For the text-containing cell, return its midpoint in (x, y) coordinate format. 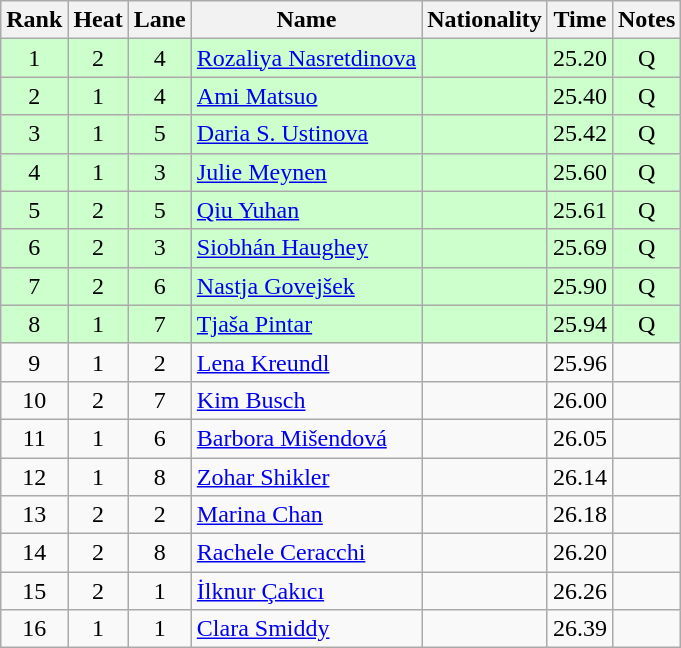
Qiu Yuhan (306, 210)
26.05 (580, 438)
Tjaša Pintar (306, 324)
Lane (160, 20)
Time (580, 20)
Rachele Ceracchi (306, 553)
Clara Smiddy (306, 629)
14 (34, 553)
26.20 (580, 553)
25.20 (580, 58)
25.94 (580, 324)
Nastja Govejšek (306, 286)
Daria S. Ustinova (306, 134)
12 (34, 477)
26.18 (580, 515)
15 (34, 591)
26.26 (580, 591)
13 (34, 515)
25.60 (580, 172)
26.14 (580, 477)
Lena Kreundl (306, 362)
İlknur Çakıcı (306, 591)
Zohar Shikler (306, 477)
Name (306, 20)
Nationality (485, 20)
9 (34, 362)
Heat (98, 20)
10 (34, 400)
Ami Matsuo (306, 96)
Rank (34, 20)
25.69 (580, 248)
25.61 (580, 210)
25.40 (580, 96)
Julie Meynen (306, 172)
25.42 (580, 134)
25.90 (580, 286)
Rozaliya Nasretdinova (306, 58)
Siobhán Haughey (306, 248)
16 (34, 629)
Kim Busch (306, 400)
Marina Chan (306, 515)
Barbora Mišendová (306, 438)
26.39 (580, 629)
Notes (646, 20)
25.96 (580, 362)
11 (34, 438)
26.00 (580, 400)
